Determine the (X, Y) coordinate at the center of the cell enclosing the given text.  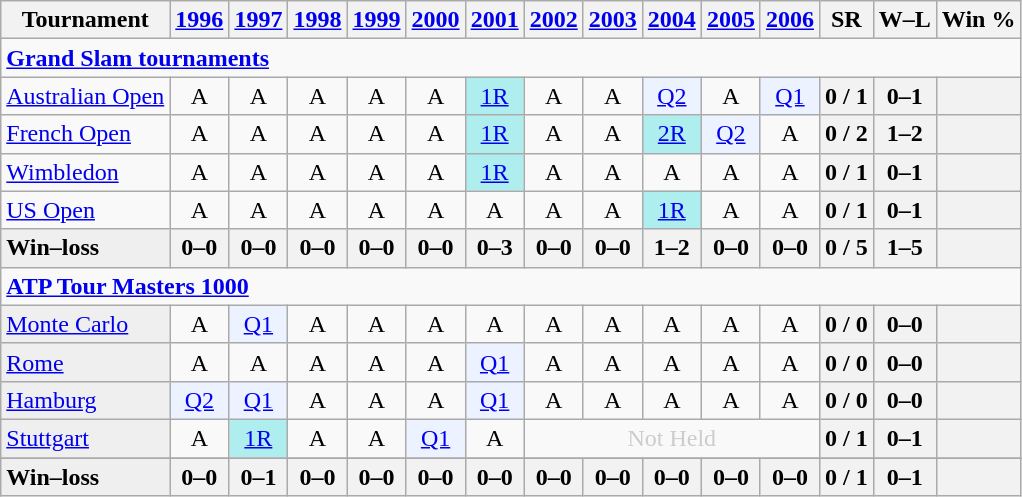
Rome (86, 362)
1996 (200, 20)
Wimbledon (86, 172)
2R (672, 134)
1–5 (904, 248)
2002 (554, 20)
0 / 2 (846, 134)
US Open (86, 210)
Monte Carlo (86, 324)
ATP Tour Masters 1000 (511, 286)
2001 (494, 20)
Hamburg (86, 400)
Win % (978, 20)
0–3 (494, 248)
2005 (730, 20)
2003 (612, 20)
2004 (672, 20)
Stuttgart (86, 438)
French Open (86, 134)
1998 (318, 20)
2006 (790, 20)
Tournament (86, 20)
1997 (258, 20)
0 / 5 (846, 248)
2000 (436, 20)
1999 (376, 20)
W–L (904, 20)
Not Held (672, 438)
Australian Open (86, 96)
SR (846, 20)
Grand Slam tournaments (511, 58)
